Scan for the cell matching the given text and deliver its (x, y) coordinate at center. 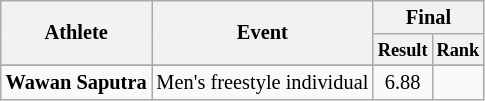
Rank (458, 50)
Final (428, 17)
Athlete (76, 32)
6.88 (402, 82)
Men's freestyle individual (263, 82)
Wawan Saputra (76, 82)
Result (402, 50)
Event (263, 32)
